Locate the cell with the specified text and output its [X, Y] center coordinate. 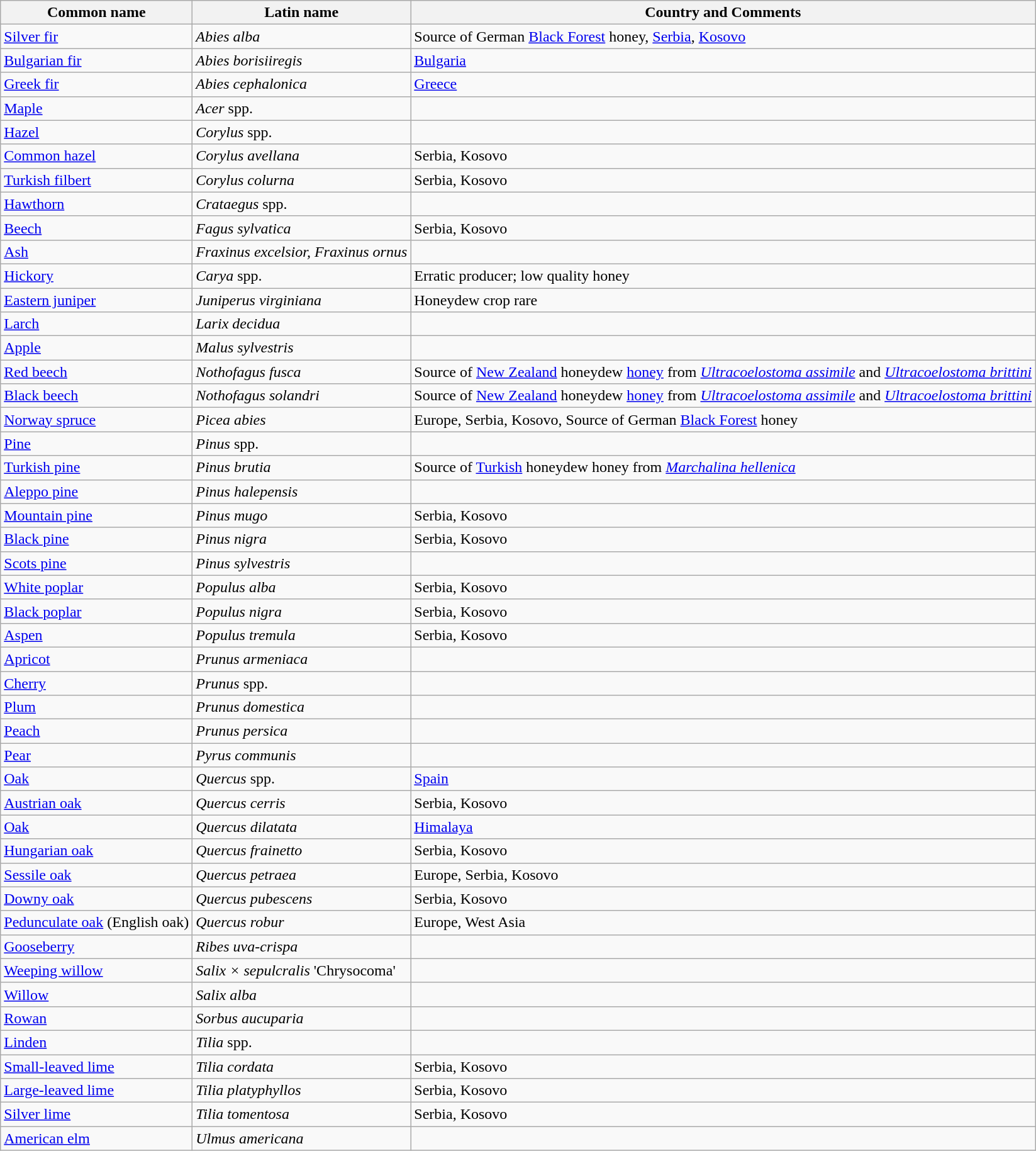
Mountain pine [97, 515]
Gooseberry [97, 946]
Ash [97, 252]
Small-leaved lime [97, 1067]
Quercus spp. [302, 779]
Pinus spp. [302, 444]
Country and Comments [723, 13]
Tilia tomentosa [302, 1115]
Pear [97, 755]
Pinus mugo [302, 515]
Downy oak [97, 899]
Fraxinus excelsior, Fraxinus ornus [302, 252]
Picea abies [302, 420]
Corylus colurna [302, 180]
Abies alba [302, 36]
Turkish filbert [97, 180]
Peach [97, 731]
Pedunculate oak (English oak) [97, 923]
Cherry [97, 683]
Prunus spp. [302, 683]
Large-leaved lime [97, 1091]
Carya spp. [302, 276]
Aspen [97, 635]
Greece [723, 84]
Erratic producer; low quality honey [723, 276]
Plum [97, 707]
Tilia cordata [302, 1067]
Pinus nigra [302, 539]
Tilia spp. [302, 1042]
Silver fir [97, 36]
Larch [97, 324]
Austrian oak [97, 803]
Quercus robur [302, 923]
Common name [97, 13]
Willow [97, 994]
Prunus armeniaca [302, 659]
Crataegus spp. [302, 204]
Linden [97, 1042]
Pinus halepensis [302, 491]
Populus nigra [302, 611]
Himalaya [723, 827]
Salix alba [302, 994]
Norway spruce [97, 420]
Maple [97, 108]
Quercus cerris [302, 803]
Ribes uva-crispa [302, 946]
Hungarian oak [97, 851]
American elm [97, 1138]
Hickory [97, 276]
Corylus spp. [302, 132]
Quercus dilatata [302, 827]
Tilia platyphyllos [302, 1091]
Quercus frainetto [302, 851]
Larix decidua [302, 324]
Prunus domestica [302, 707]
Populus alba [302, 587]
Aleppo pine [97, 491]
Apricot [97, 659]
Scots pine [97, 563]
Abies borisiiregis [302, 60]
Prunus persica [302, 731]
Ulmus americana [302, 1138]
Europe, Serbia, Kosovo, Source of German Black Forest honey [723, 420]
Turkish pine [97, 468]
Latin name [302, 13]
Fagus sylvatica [302, 228]
Source of Turkish honeydew honey from Marchalina hellenica [723, 468]
Juniperus virginiana [302, 300]
Corylus avellana [302, 156]
Red beech [97, 372]
Europe, Serbia, Kosovo [723, 875]
Eastern juniper [97, 300]
Honeydew crop rare [723, 300]
White poplar [97, 587]
Nothofagus fusca [302, 372]
Abies cephalonica [302, 84]
Acer spp. [302, 108]
Black poplar [97, 611]
Spain [723, 779]
Nothofagus solandri [302, 396]
Common hazel [97, 156]
Hawthorn [97, 204]
Bulgarian fir [97, 60]
Apple [97, 348]
Quercus pubescens [302, 899]
Pyrus communis [302, 755]
Sorbus aucuparia [302, 1018]
Europe, West Asia [723, 923]
Silver lime [97, 1115]
Pinus brutia [302, 468]
Pinus sylvestris [302, 563]
Black beech [97, 396]
Salix × sepulcralis 'Chrysocoma' [302, 970]
Beech [97, 228]
Rowan [97, 1018]
Populus tremula [302, 635]
Source of German Black Forest honey, Serbia, Kosovo [723, 36]
Hazel [97, 132]
Malus sylvestris [302, 348]
Pine [97, 444]
Weeping willow [97, 970]
Bulgaria [723, 60]
Quercus petraea [302, 875]
Black pine [97, 539]
Greek fir [97, 84]
Sessile oak [97, 875]
